Return (X, Y) of the center of cell containing provided text 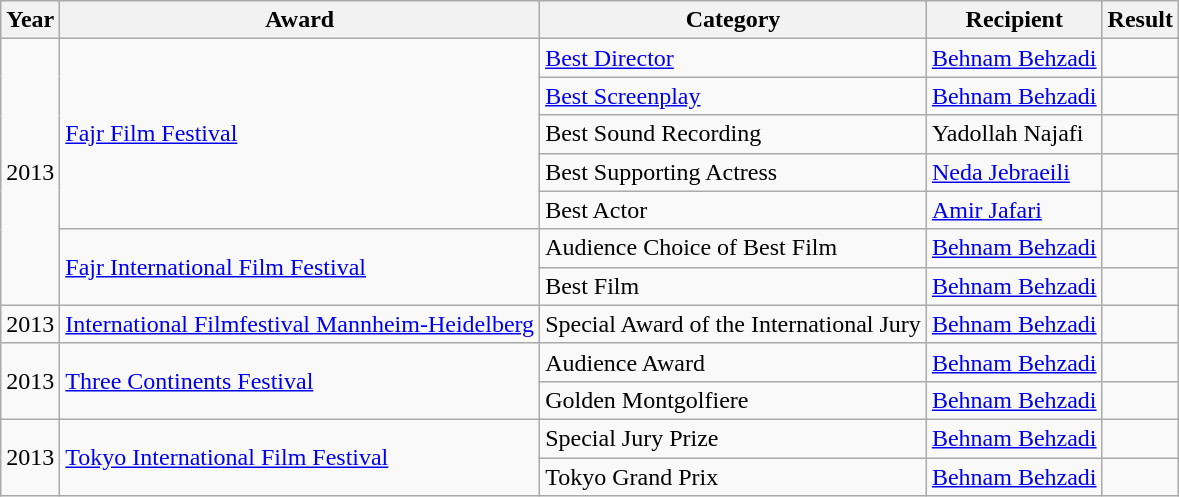
Best Actor (734, 210)
Neda Jebraeili (1014, 172)
Tokyo International Film Festival (300, 457)
Award (300, 20)
Category (734, 20)
Best Screenplay (734, 96)
Amir Jafari (1014, 210)
Three Continents Festival (300, 381)
Best Sound Recording (734, 134)
Special Jury Prize (734, 438)
Golden Montgolfiere (734, 400)
Tokyo Grand Prix (734, 477)
Yadollah Najafi (1014, 134)
International Filmfestival Mannheim-Heidelberg (300, 324)
Special Award of the International Jury (734, 324)
Best Film (734, 286)
Fajr International Film Festival (300, 267)
Best Supporting Actress (734, 172)
Year (30, 20)
Result (1140, 20)
Fajr Film Festival (300, 134)
Audience Award (734, 362)
Best Director (734, 58)
Audience Choice of Best Film (734, 248)
Recipient (1014, 20)
